Identify which cell holds the provided text, then report its [x, y] central coordinate. 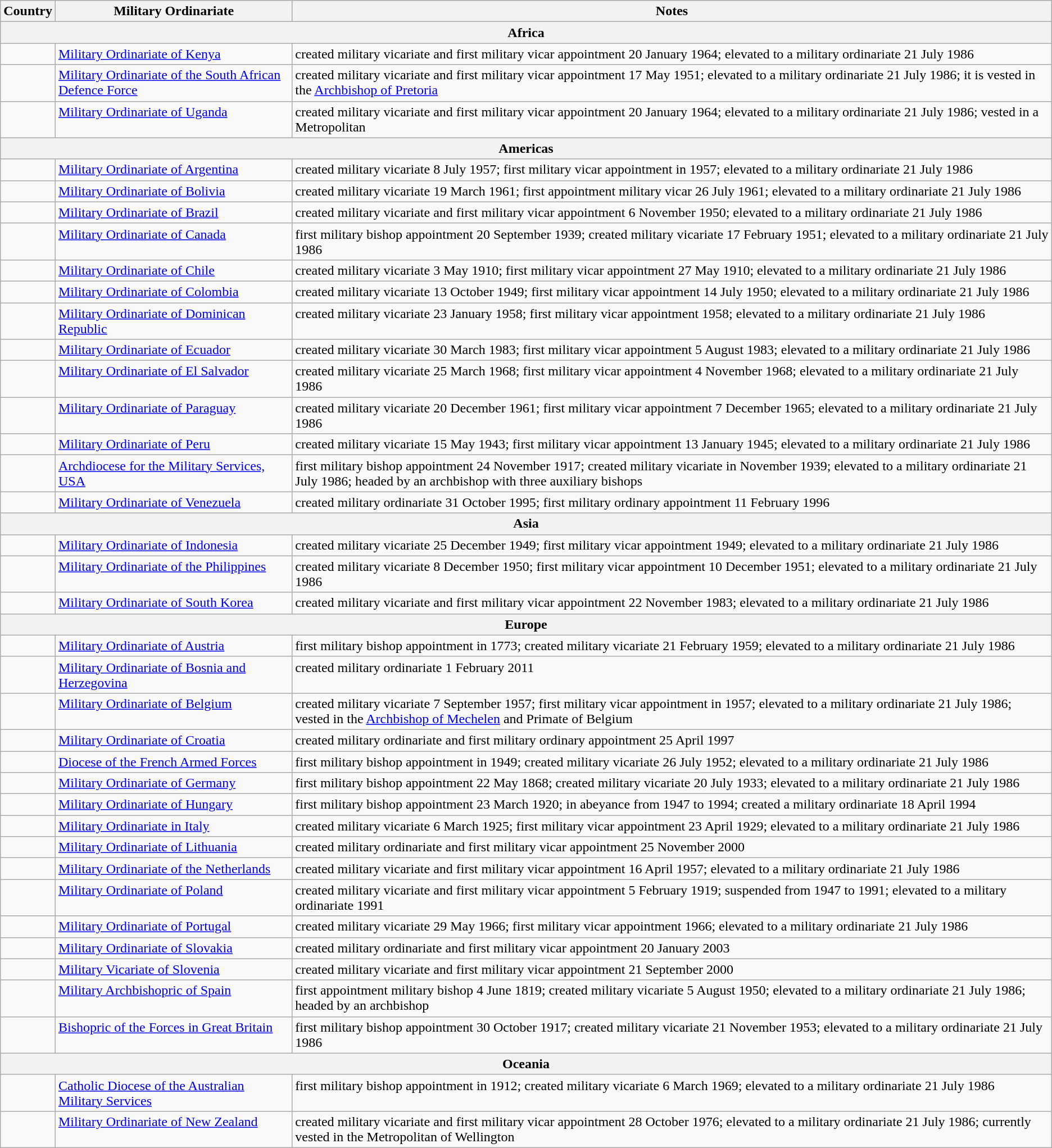
created military vicariate and first military vicar appointment 22 November 1983; elevated to a military ordinariate 21 July 1986 [672, 603]
Military Ordinariate of Germany [173, 783]
Bishopric of the Forces in Great Britain [173, 1035]
Military Ordinariate of New Zealand [173, 1129]
created military vicariate 20 December 1961; first military vicar appointment 7 December 1965; elevated to a military ordinariate 21 July 1986 [672, 416]
Military Ordinariate of Hungary [173, 805]
created military vicariate and first military vicar appointment 21 September 2000 [672, 969]
created military vicariate 25 December 1949; first military vicar appointment 1949; elevated to a military ordinariate 21 July 1986 [672, 545]
Military Vicariate of Slovenia [173, 969]
Military Ordinariate of Kenya [173, 54]
first military bishop appointment 20 September 1939; created military vicariate 17 February 1951; elevated to a military ordinariate 21 July 1986 [672, 242]
Military Archbishopric of Spain [173, 998]
Catholic Diocese of the Australian Military Services [173, 1092]
first military bishop appointment 22 May 1868; created military vicariate 20 July 1933; elevated to a military ordinariate 21 July 1986 [672, 783]
created military vicariate and first military vicar appointment 20 January 1964; elevated to a military ordinariate 21 July 1986 [672, 54]
created military vicariate 15 May 1943; first military vicar appointment 13 January 1945; elevated to a military ordinariate 21 July 1986 [672, 444]
created military vicariate 13 October 1949; first military vicar appointment 14 July 1950; elevated to a military ordinariate 21 July 1986 [672, 292]
Military Ordinariate of Austria [173, 646]
created military vicariate 29 May 1966; first military vicar appointment 1966; elevated to a military ordinariate 21 July 1986 [672, 927]
Military Ordinariate of Paraguay [173, 416]
Military Ordinariate of Lithuania [173, 847]
Military Ordinariate of Bosnia and Herzegovina [173, 674]
Europe [526, 624]
created military vicariate 8 December 1950; first military vicar appointment 10 December 1951; elevated to a military ordinariate 21 July 1986 [672, 574]
Country [28, 11]
Military Ordinariate of Dominican Republic [173, 320]
Asia [526, 524]
created military ordinariate 1 February 2011 [672, 674]
Military Ordinariate of Indonesia [173, 545]
Military Ordinariate of Ecuador [173, 350]
created military vicariate 25 March 1968; first military vicar appointment 4 November 1968; elevated to a military ordinariate 21 July 1986 [672, 379]
created military vicariate 3 May 1910; first military vicar appointment 27 May 1910; elevated to a military ordinariate 21 July 1986 [672, 270]
Military Ordinariate of Chile [173, 270]
created military vicariate 19 March 1961; first appointment military vicar 26 July 1961; elevated to a military ordinariate 21 July 1986 [672, 191]
first military bishop appointment in 1773; created military vicariate 21 February 1959; elevated to a military ordinariate 21 July 1986 [672, 646]
created military vicariate 8 July 1957; first military vicar appointment in 1957; elevated to a military ordinariate 21 July 1986 [672, 170]
Military Ordinariate of Poland [173, 898]
Military Ordinariate of South Korea [173, 603]
Military Ordinariate of El Salvador [173, 379]
Military Ordinariate of Slovakia [173, 948]
Military Ordinariate of Venezuela [173, 502]
Military Ordinariate of Belgium [173, 711]
Archdiocese for the Military Services, USA [173, 473]
created military ordinariate and first military vicar appointment 25 November 2000 [672, 847]
created military vicariate 6 March 1925; first military vicar appointment 23 April 1929; elevated to a military ordinariate 21 July 1986 [672, 826]
Oceania [526, 1064]
Military Ordinariate of Bolivia [173, 191]
Americas [526, 148]
created military vicariate and first military vicar appointment 16 April 1957; elevated to a military ordinariate 21 July 1986 [672, 869]
created military vicariate 30 March 1983; first military vicar appointment 5 August 1983; elevated to a military ordinariate 21 July 1986 [672, 350]
Military Ordinariate of Brazil [173, 212]
Africa [526, 33]
first military bishop appointment 23 March 1920; in abeyance from 1947 to 1994; created a military ordinariate 18 April 1994 [672, 805]
Military Ordinariate of Canada [173, 242]
created military ordinariate and first military ordinary appointment 25 April 1997 [672, 740]
Military Ordinariate of Colombia [173, 292]
first military bishop appointment 30 October 1917; created military vicariate 21 November 1953; elevated to a military ordinariate 21 July 1986 [672, 1035]
Notes [672, 11]
Military Ordinariate of Uganda [173, 119]
created military ordinariate 31 October 1995; first military ordinary appointment 11 February 1996 [672, 502]
Diocese of the French Armed Forces [173, 761]
Military Ordinariate of Peru [173, 444]
Military Ordinariate of the Philippines [173, 574]
created military vicariate and first military vicar appointment 6 November 1950; elevated to a military ordinariate 21 July 1986 [672, 212]
created military vicariate and first military vicar appointment 5 February 1919; suspended from 1947 to 1991; elevated to a military ordinariate 1991 [672, 898]
Military Ordinariate in Italy [173, 826]
Military Ordinariate of Croatia [173, 740]
first military bishop appointment in 1949; created military vicariate 26 July 1952; elevated to a military ordinariate 21 July 1986 [672, 761]
Military Ordinariate of the South African Defence Force [173, 83]
first military bishop appointment in 1912; created military vicariate 6 March 1969; elevated to a military ordinariate 21 July 1986 [672, 1092]
Military Ordinariate of Argentina [173, 170]
created military ordinariate and first military vicar appointment 20 January 2003 [672, 948]
Military Ordinariate of the Netherlands [173, 869]
created military vicariate 23 January 1958; first military vicar appointment 1958; elevated to a military ordinariate 21 July 1986 [672, 320]
Military Ordinariate [173, 11]
Military Ordinariate of Portugal [173, 927]
